Return the (x, y) coordinate for the center point of the cell that contains the specified text.  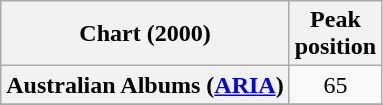
Peakposition (335, 34)
Chart (2000) (145, 34)
Australian Albums (ARIA) (145, 85)
65 (335, 85)
